For the text-containing cell, return its midpoint in (X, Y) coordinate format. 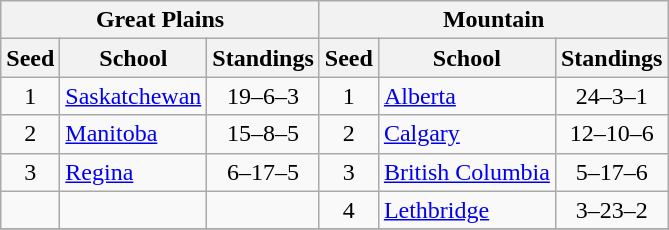
Great Plains (160, 20)
12–10–6 (611, 134)
Mountain (494, 20)
24–3–1 (611, 96)
4 (348, 210)
19–6–3 (263, 96)
6–17–5 (263, 172)
British Columbia (466, 172)
Regina (134, 172)
15–8–5 (263, 134)
3–23–2 (611, 210)
5–17–6 (611, 172)
Alberta (466, 96)
Manitoba (134, 134)
Lethbridge (466, 210)
Saskatchewan (134, 96)
Calgary (466, 134)
